Locate the cell with the specified text and output its [x, y] center coordinate. 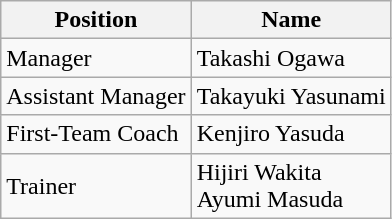
Assistant Manager [96, 96]
Manager [96, 58]
Takashi Ogawa [291, 58]
Hijiri Wakita Ayumi Masuda [291, 186]
Takayuki Yasunami [291, 96]
First-Team Coach [96, 134]
Trainer [96, 186]
Position [96, 20]
Kenjiro Yasuda [291, 134]
Name [291, 20]
